Scan for the cell matching the given text and deliver its [x, y] coordinate at center. 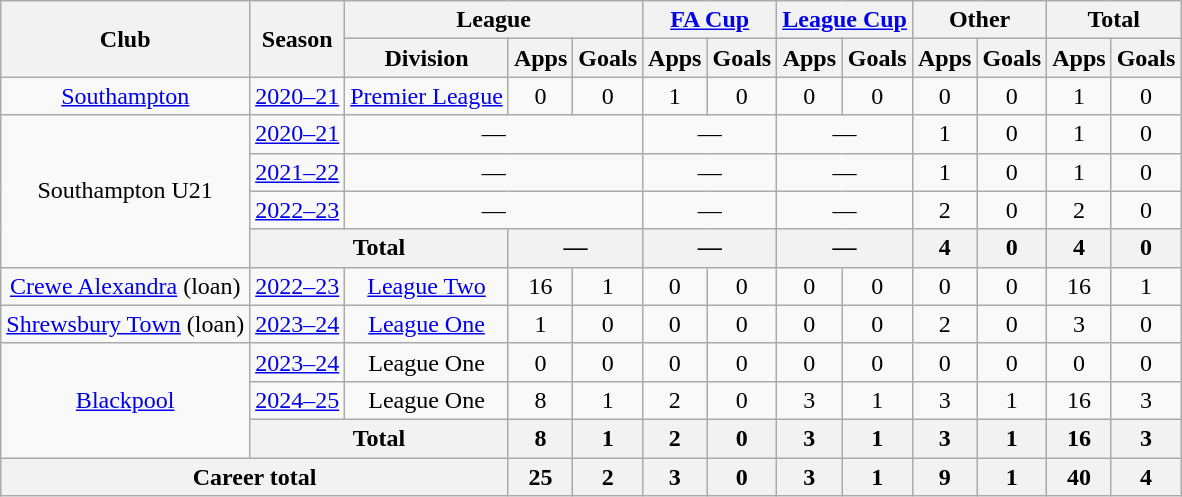
9 [944, 477]
Division [427, 58]
League Two [427, 286]
FA Cup [710, 20]
Premier League [427, 96]
Club [126, 39]
League Cup [845, 20]
Blackpool [126, 400]
Southampton U21 [126, 191]
Career total [255, 477]
25 [540, 477]
40 [1079, 477]
Crewe Alexandra (loan) [126, 286]
Other [979, 20]
Southampton [126, 96]
2021–22 [298, 172]
Shrewsbury Town (loan) [126, 324]
2024–25 [298, 400]
Season [298, 39]
League [494, 20]
